Search for the cell housing the specified text and yield its (X, Y) center coordinate. 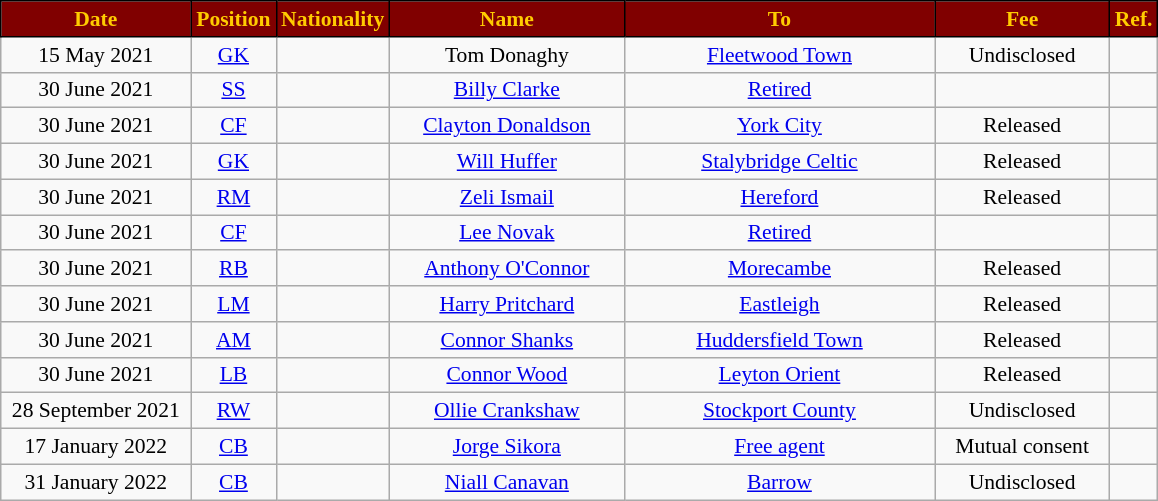
Lee Novak (506, 233)
Tom Donaghy (506, 55)
York City (779, 126)
Ollie Crankshaw (506, 411)
Leyton Orient (779, 375)
15 May 2021 (96, 55)
LB (234, 375)
Connor Wood (506, 375)
AM (234, 340)
RM (234, 197)
Date (96, 19)
Morecambe (779, 269)
Mutual consent (1022, 447)
Stockport County (779, 411)
Ref. (1134, 19)
28 September 2021 (96, 411)
Harry Pritchard (506, 304)
Anthony O'Connor (506, 269)
17 January 2022 (96, 447)
RB (234, 269)
Free agent (779, 447)
Stalybridge Celtic (779, 162)
To (779, 19)
Niall Canavan (506, 482)
Nationality (332, 19)
SS (234, 90)
Connor Shanks (506, 340)
31 January 2022 (96, 482)
Zeli Ismail (506, 197)
Will Huffer (506, 162)
Huddersfield Town (779, 340)
Billy Clarke (506, 90)
Position (234, 19)
Fee (1022, 19)
Name (506, 19)
Clayton Donaldson (506, 126)
Fleetwood Town (779, 55)
Barrow (779, 482)
LM (234, 304)
RW (234, 411)
Hereford (779, 197)
Jorge Sikora (506, 447)
Eastleigh (779, 304)
